Identify which cell holds the provided text, then report its (x, y) central coordinate. 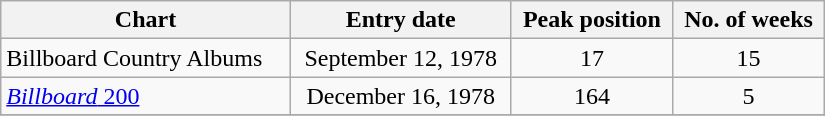
164 (592, 96)
15 (749, 58)
17 (592, 58)
Chart (146, 20)
5 (749, 96)
Entry date (400, 20)
December 16, 1978 (400, 96)
Peak position (592, 20)
No. of weeks (749, 20)
Billboard 200 (146, 96)
Billboard Country Albums (146, 58)
September 12, 1978 (400, 58)
